Find where the given text appears and provide that cell's center as [X, Y] coordinate. 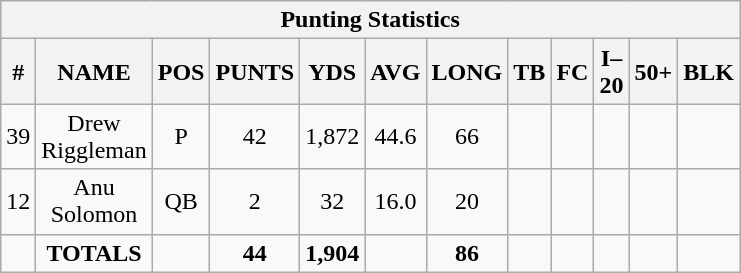
1,872 [332, 136]
39 [18, 136]
32 [332, 202]
P [181, 136]
TB [530, 72]
POS [181, 72]
I–20 [612, 72]
1,904 [332, 253]
BLK [709, 72]
# [18, 72]
FC [572, 72]
20 [467, 202]
PUNTS [255, 72]
TOTALS [94, 253]
44 [255, 253]
16.0 [396, 202]
LONG [467, 72]
66 [467, 136]
Drew Riggleman [94, 136]
44.6 [396, 136]
AVG [396, 72]
NAME [94, 72]
QB [181, 202]
86 [467, 253]
42 [255, 136]
YDS [332, 72]
Anu Solomon [94, 202]
50+ [654, 72]
Punting Statistics [370, 20]
12 [18, 202]
2 [255, 202]
